Provide the (x, y) coordinate of the cell's center where the given text is located.  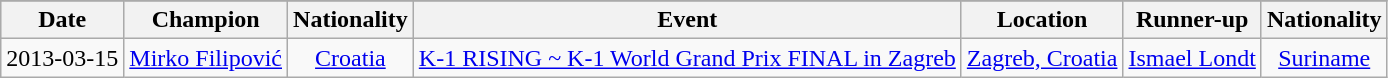
Zagreb, Croatia (1042, 58)
2013-03-15 (62, 58)
K-1 RISING ~ K-1 World Grand Prix FINAL in Zagreb (687, 58)
Croatia (351, 58)
Champion (206, 20)
Suriname (1324, 58)
Ismael Londt (1192, 58)
Location (1042, 20)
Mirko Filipović (206, 58)
Runner-up (1192, 20)
Date (62, 20)
Event (687, 20)
